Scan for the cell matching the given text and deliver its (X, Y) coordinate at center. 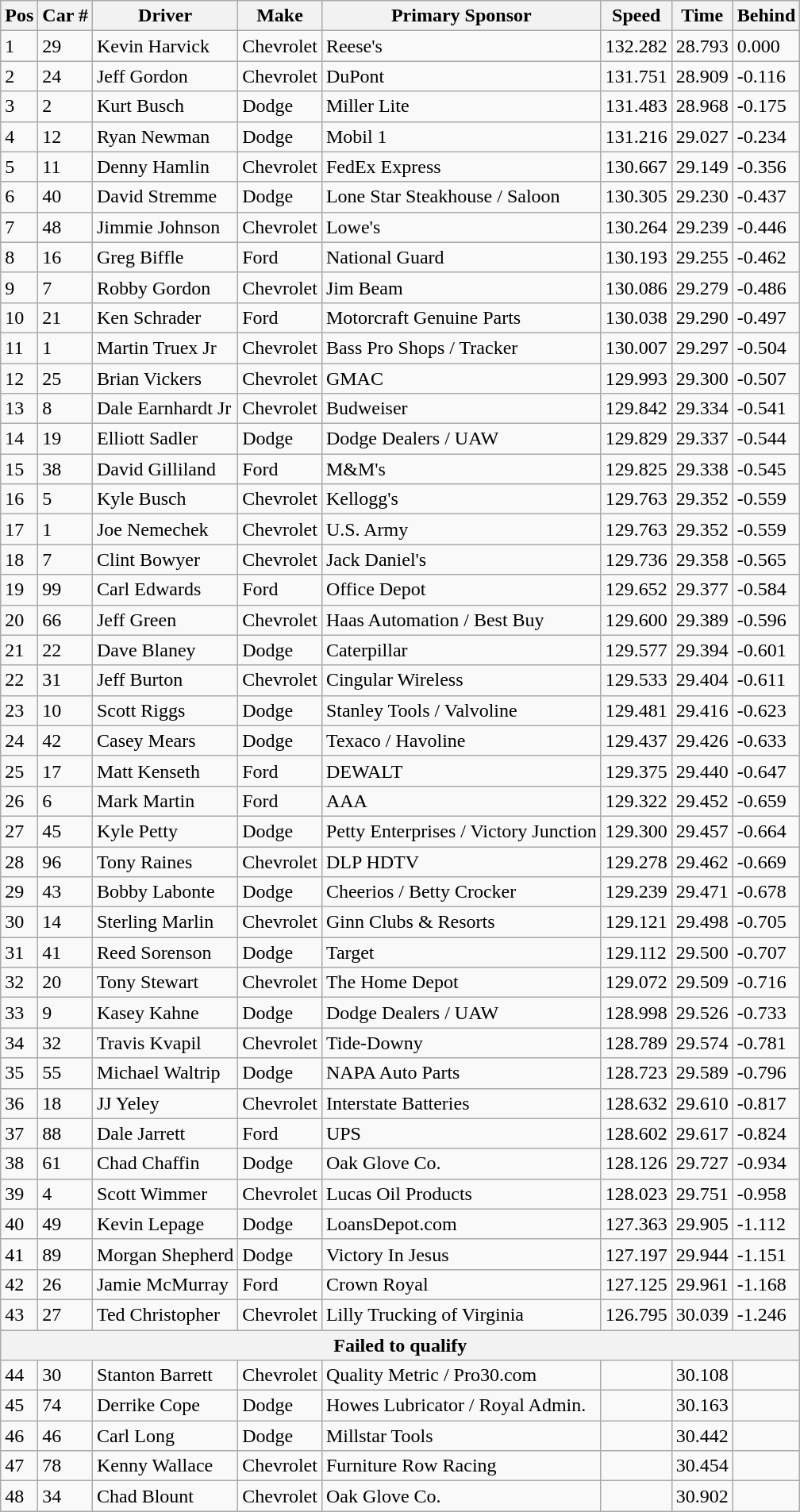
44 (19, 1375)
128.602 (637, 1133)
Jeff Gordon (165, 76)
Martin Truex Jr (165, 348)
29.416 (702, 710)
David Stremme (165, 197)
130.193 (637, 257)
Haas Automation / Best Buy (461, 620)
Pos (19, 16)
29.526 (702, 1013)
Target (461, 952)
29.337 (702, 439)
29.426 (702, 741)
Crown Royal (461, 1284)
29.358 (702, 560)
Kenny Wallace (165, 1466)
Office Depot (461, 590)
Kasey Kahne (165, 1013)
129.577 (637, 650)
Scott Wimmer (165, 1194)
126.795 (637, 1314)
DuPont (461, 76)
-0.462 (766, 257)
Furniture Row Racing (461, 1466)
GMAC (461, 379)
29.440 (702, 771)
129.842 (637, 409)
Travis Kvapil (165, 1043)
29.239 (702, 227)
130.086 (637, 287)
-0.175 (766, 106)
Miller Lite (461, 106)
128.789 (637, 1043)
Lone Star Steakhouse / Saloon (461, 197)
Robby Gordon (165, 287)
29.394 (702, 650)
99 (65, 590)
30.108 (702, 1375)
Kyle Busch (165, 499)
130.667 (637, 167)
Ted Christopher (165, 1314)
DEWALT (461, 771)
29.457 (702, 831)
49 (65, 1224)
29.389 (702, 620)
Scott Riggs (165, 710)
Primary Sponsor (461, 16)
Budweiser (461, 409)
Elliott Sadler (165, 439)
Stanton Barrett (165, 1375)
3 (19, 106)
Dave Blaney (165, 650)
129.736 (637, 560)
33 (19, 1013)
129.112 (637, 952)
129.375 (637, 771)
129.300 (637, 831)
-1.112 (766, 1224)
Bass Pro Shops / Tracker (461, 348)
132.282 (637, 46)
-0.707 (766, 952)
-0.733 (766, 1013)
David Gilliland (165, 469)
Kyle Petty (165, 831)
Jimmie Johnson (165, 227)
Tony Raines (165, 861)
29.961 (702, 1284)
-1.168 (766, 1284)
130.264 (637, 227)
-0.486 (766, 287)
NAPA Auto Parts (461, 1073)
Lowe's (461, 227)
Clint Bowyer (165, 560)
39 (19, 1194)
-0.824 (766, 1133)
Caterpillar (461, 650)
131.483 (637, 106)
29.334 (702, 409)
-0.446 (766, 227)
29.905 (702, 1224)
Kevin Harvick (165, 46)
Car # (65, 16)
The Home Depot (461, 983)
29.509 (702, 983)
Interstate Batteries (461, 1103)
-0.507 (766, 379)
-0.796 (766, 1073)
128.632 (637, 1103)
-0.705 (766, 922)
-0.356 (766, 167)
37 (19, 1133)
29.617 (702, 1133)
29.471 (702, 892)
Bobby Labonte (165, 892)
Driver (165, 16)
129.322 (637, 801)
129.829 (637, 439)
-0.817 (766, 1103)
-0.234 (766, 137)
129.121 (637, 922)
Quality Metric / Pro30.com (461, 1375)
-0.611 (766, 680)
Petty Enterprises / Victory Junction (461, 831)
29.751 (702, 1194)
LoansDepot.com (461, 1224)
29.279 (702, 287)
Chad Blount (165, 1496)
29.610 (702, 1103)
Cheerios / Betty Crocker (461, 892)
129.533 (637, 680)
131.216 (637, 137)
29.727 (702, 1164)
66 (65, 620)
Behind (766, 16)
Greg Biffle (165, 257)
Ryan Newman (165, 137)
Ken Schrader (165, 317)
Jeff Burton (165, 680)
28 (19, 861)
-0.934 (766, 1164)
-1.246 (766, 1314)
130.305 (637, 197)
National Guard (461, 257)
131.751 (637, 76)
30.039 (702, 1314)
89 (65, 1254)
DLP HDTV (461, 861)
-0.633 (766, 741)
29.462 (702, 861)
Derrike Cope (165, 1406)
Matt Kenseth (165, 771)
30.902 (702, 1496)
-0.669 (766, 861)
Howes Lubricator / Royal Admin. (461, 1406)
129.600 (637, 620)
-0.584 (766, 590)
-0.544 (766, 439)
47 (19, 1466)
127.363 (637, 1224)
129.239 (637, 892)
Ginn Clubs & Resorts (461, 922)
Jamie McMurray (165, 1284)
29.255 (702, 257)
Michael Waltrip (165, 1073)
JJ Yeley (165, 1103)
Kellogg's (461, 499)
30.442 (702, 1436)
129.652 (637, 590)
-0.716 (766, 983)
-0.116 (766, 76)
Jack Daniel's (461, 560)
Kurt Busch (165, 106)
35 (19, 1073)
129.825 (637, 469)
Tide-Downy (461, 1043)
Make (280, 16)
Lilly Trucking of Virginia (461, 1314)
29.149 (702, 167)
55 (65, 1073)
128.723 (637, 1073)
Casey Mears (165, 741)
Time (702, 16)
129.481 (637, 710)
13 (19, 409)
129.278 (637, 861)
Cingular Wireless (461, 680)
128.998 (637, 1013)
Millstar Tools (461, 1436)
UPS (461, 1133)
28.793 (702, 46)
29.338 (702, 469)
-0.596 (766, 620)
29.300 (702, 379)
29.500 (702, 952)
Speed (637, 16)
Jim Beam (461, 287)
Motorcraft Genuine Parts (461, 317)
Brian Vickers (165, 379)
130.007 (637, 348)
29.290 (702, 317)
78 (65, 1466)
-0.647 (766, 771)
-0.601 (766, 650)
Reese's (461, 46)
-0.437 (766, 197)
29.377 (702, 590)
Failed to qualify (400, 1345)
15 (19, 469)
Mark Martin (165, 801)
Joe Nemechek (165, 529)
30.163 (702, 1406)
-0.545 (766, 469)
127.197 (637, 1254)
29.944 (702, 1254)
36 (19, 1103)
29.589 (702, 1073)
29.027 (702, 137)
M&M's (461, 469)
Morgan Shepherd (165, 1254)
Tony Stewart (165, 983)
30.454 (702, 1466)
0.000 (766, 46)
-0.781 (766, 1043)
Chad Chaffin (165, 1164)
Stanley Tools / Valvoline (461, 710)
-1.151 (766, 1254)
Victory In Jesus (461, 1254)
-0.565 (766, 560)
29.574 (702, 1043)
29.297 (702, 348)
61 (65, 1164)
88 (65, 1133)
Lucas Oil Products (461, 1194)
29.452 (702, 801)
-0.623 (766, 710)
29.404 (702, 680)
-0.541 (766, 409)
28.909 (702, 76)
Sterling Marlin (165, 922)
128.126 (637, 1164)
-0.958 (766, 1194)
Dale Jarrett (165, 1133)
129.993 (637, 379)
FedEx Express (461, 167)
Carl Long (165, 1436)
AAA (461, 801)
-0.678 (766, 892)
Kevin Lepage (165, 1224)
130.038 (637, 317)
Dale Earnhardt Jr (165, 409)
Texaco / Havoline (461, 741)
74 (65, 1406)
23 (19, 710)
Denny Hamlin (165, 167)
Carl Edwards (165, 590)
128.023 (637, 1194)
-0.504 (766, 348)
129.437 (637, 741)
29.498 (702, 922)
Mobil 1 (461, 137)
Jeff Green (165, 620)
28.968 (702, 106)
29.230 (702, 197)
96 (65, 861)
-0.664 (766, 831)
-0.497 (766, 317)
127.125 (637, 1284)
U.S. Army (461, 529)
-0.659 (766, 801)
129.072 (637, 983)
Reed Sorenson (165, 952)
